Return the [x, y] coordinate for the center point of the cell that contains the specified text.  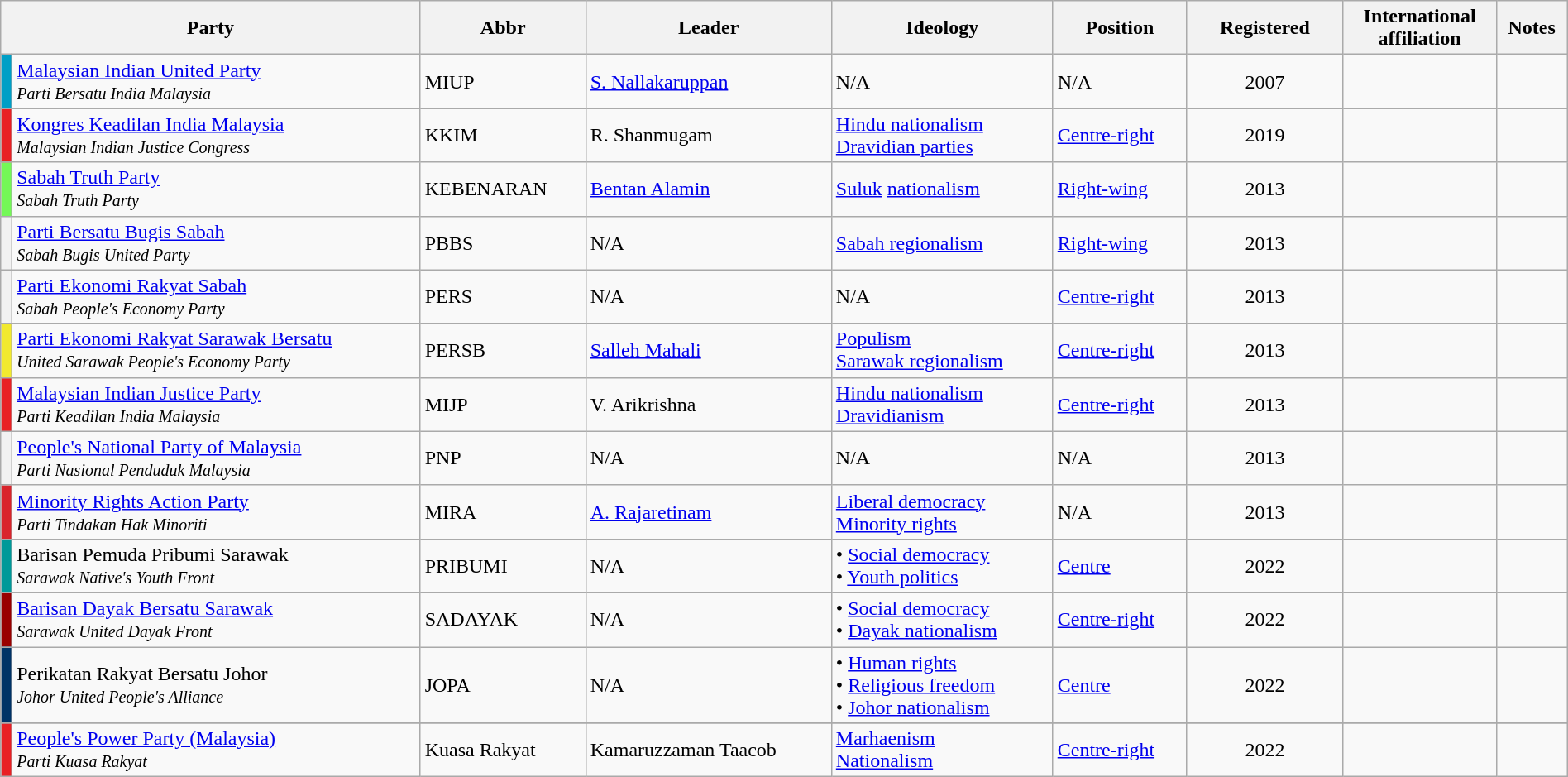
Bentan Alamin [708, 189]
Notes [1532, 28]
MarhaenismNationalism [942, 750]
Hindu nationalismDravidianism [942, 404]
PBBS [503, 243]
Sabah regionalism [942, 243]
R. Shanmugam [708, 136]
PERSB [503, 351]
PNP [503, 458]
• Human rights• Religious freedom• Johor nationalism [942, 685]
Barisan Pemuda Pribumi Sarawak Sarawak Native's Youth Front [217, 566]
PopulismSarawak regionalism [942, 351]
Internationalaffiliation [1419, 28]
Abbr [503, 28]
Parti Ekonomi Rakyat Sabah Sabah People's Economy Party [217, 296]
A. Rajaretinam [708, 511]
Salleh Mahali [708, 351]
2007 [1265, 81]
Suluk nationalism [942, 189]
Minority Rights Action Party Parti Tindakan Hak Minoriti [217, 511]
Malaysian Indian Justice Party Parti Keadilan India Malaysia [217, 404]
• Social democracy • Dayak nationalism [942, 619]
Leader [708, 28]
Parti Ekonomi Rakyat Sarawak Bersatu United Sarawak People's Economy Party [217, 351]
JOPA [503, 685]
KKIM [503, 136]
Perikatan Rakyat Bersatu Johor Johor United People's Alliance [217, 685]
Hindu nationalismDravidian parties [942, 136]
Parti Bersatu Bugis Sabah Sabah Bugis United Party [217, 243]
SADAYAK [503, 619]
Party [210, 28]
People's National Party of Malaysia Parti Nasional Penduduk Malaysia [217, 458]
KEBENARAN [503, 189]
• Social democracy • Youth politics [942, 566]
Kamaruzzaman Taacob [708, 750]
Kongres Keadilan India Malaysia Malaysian Indian Justice Congress [217, 136]
2019 [1265, 136]
Registered [1265, 28]
Ideology [942, 28]
MIUP [503, 81]
Position [1120, 28]
PERS [503, 296]
Malaysian Indian United Party Parti Bersatu India Malaysia [217, 81]
S. Nallakaruppan [708, 81]
MIJP [503, 404]
Liberal democracyMinority rights [942, 511]
Kuasa Rakyat [503, 750]
V. Arikrishna [708, 404]
PRIBUMI [503, 566]
People's Power Party (Malaysia) Parti Kuasa Rakyat [217, 750]
MIRA [503, 511]
Barisan Dayak Bersatu Sarawak Sarawak United Dayak Front [217, 619]
Sabah Truth Party Sabah Truth Party [217, 189]
